Return [X, Y] of the center of cell containing provided text 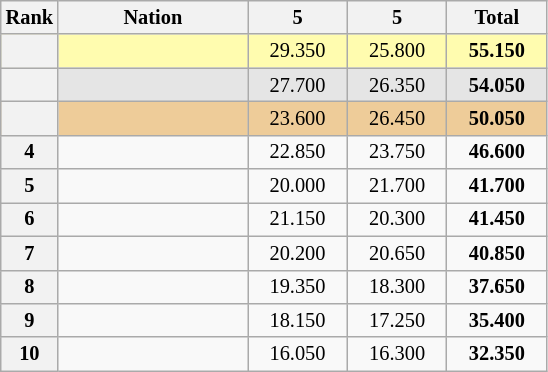
16.050 [298, 354]
25.800 [397, 51]
9 [30, 320]
20.000 [298, 186]
8 [30, 287]
20.300 [397, 219]
Rank [30, 17]
41.700 [497, 186]
55.150 [497, 51]
29.350 [298, 51]
41.450 [497, 219]
23.750 [397, 152]
6 [30, 219]
26.350 [397, 85]
20.200 [298, 253]
26.450 [397, 118]
19.350 [298, 287]
17.250 [397, 320]
Total [497, 17]
21.150 [298, 219]
35.400 [497, 320]
18.300 [397, 287]
21.700 [397, 186]
22.850 [298, 152]
7 [30, 253]
32.350 [497, 354]
20.650 [397, 253]
46.600 [497, 152]
37.650 [497, 287]
50.050 [497, 118]
10 [30, 354]
40.850 [497, 253]
16.300 [397, 354]
23.600 [298, 118]
27.700 [298, 85]
18.150 [298, 320]
4 [30, 152]
Nation [153, 17]
54.050 [497, 85]
